Provide the (x, y) coordinate of the cell's center where the given text is located.  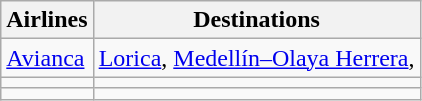
Airlines (47, 20)
Destinations (256, 20)
Avianca (47, 58)
Lorica, Medellín–Olaya Herrera, (256, 58)
